Search for the cell housing the specified text and yield its [x, y] center coordinate. 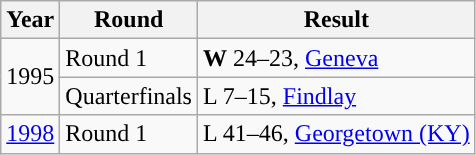
W 24–23, Geneva [336, 58]
L 7–15, Findlay [336, 96]
Round [129, 20]
Result [336, 20]
L 41–46, Georgetown (KY) [336, 134]
Quarterfinals [129, 96]
1995 [30, 77]
Year [30, 20]
1998 [30, 134]
